Output the (X, Y) coordinate of the center of the cell containing the given text.  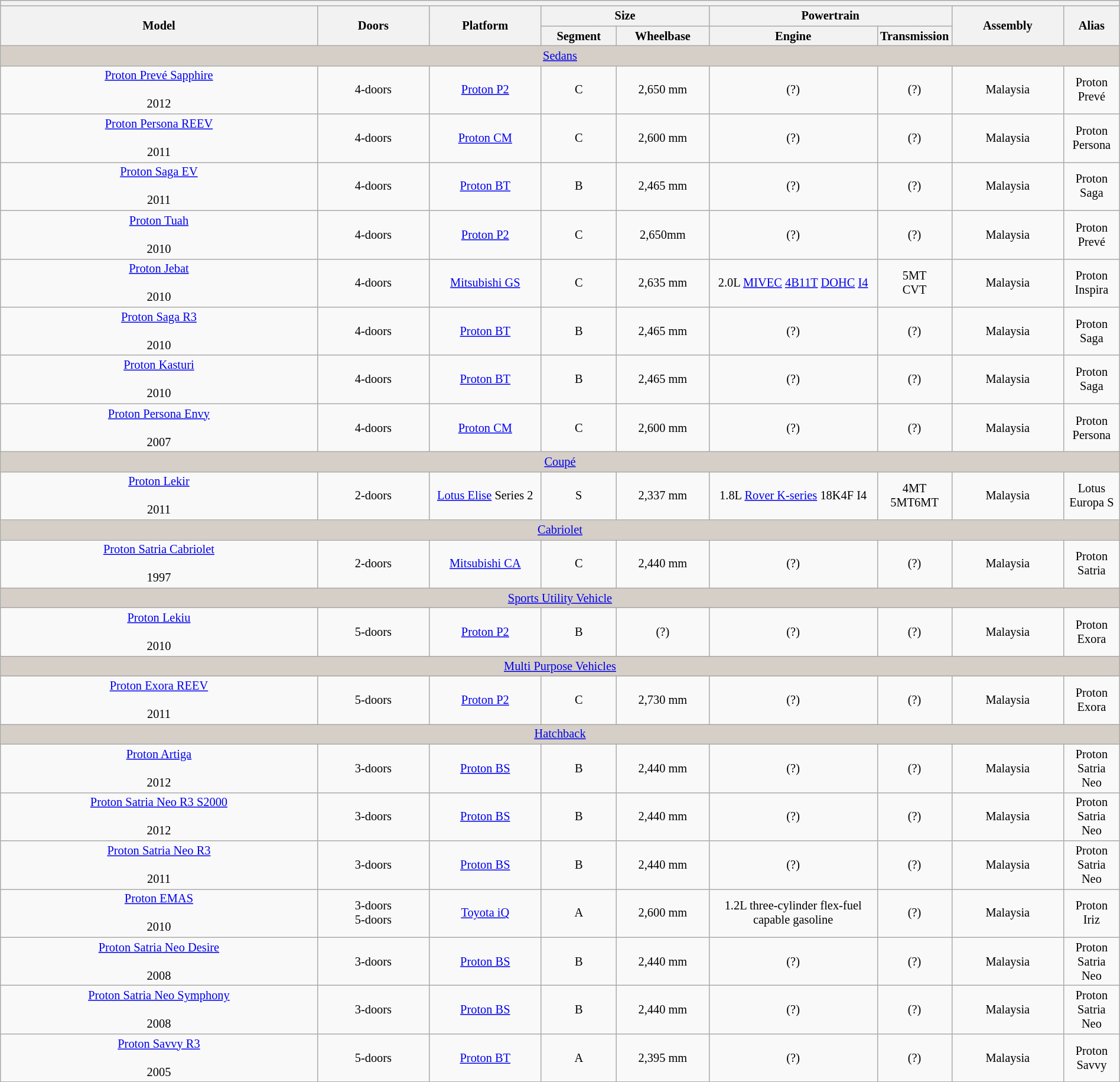
2,635 mm (663, 283)
Segment (579, 36)
Proton Savvy (1092, 1058)
Proton Inspira (1092, 283)
Sedans (560, 56)
Proton EMAS2010 (159, 913)
Proton Satria Neo Desire2008 (159, 961)
Proton Artiga2012 (159, 768)
2,337 mm (663, 496)
Toyota iQ (486, 913)
Lotus Europa S (1092, 496)
Mitsubishi GS (486, 283)
Proton Saga EV2011 (159, 186)
Alias (1092, 26)
Proton Lekir2011 (159, 496)
2,650 mm (663, 90)
Proton Iriz (1092, 913)
Mitsubishi CA (486, 564)
Multi Purpose Vehicles (560, 666)
Powertrain (831, 16)
Proton Prevé Sapphire2012 (159, 90)
Wheelbase (663, 36)
Proton Satria (1092, 564)
Cabriolet (560, 530)
Proton Satria Cabriolet1997 (159, 564)
Coupé (560, 462)
4MT5MT6MT (914, 496)
Proton Satria Neo Symphony2008 (159, 1009)
Proton Jebat 2010 (159, 283)
Transmission (914, 36)
Proton Kasturi2010 (159, 379)
Size (625, 16)
Hatchback (560, 734)
1.2L three-cylinder flex-fuel capable gasoline (793, 913)
1.8L Rover K-series 18K4F I4 (793, 496)
2.0L MIVEC 4B11T DOHC I4 (793, 283)
Engine (793, 36)
3-doors5-doors (373, 913)
Proton Lekiu2010 (159, 632)
Proton Exora REEV2011 (159, 700)
Lotus Elise Series 2 (486, 496)
Sports Utility Vehicle (560, 598)
Proton Persona REEV2011 (159, 138)
Proton Satria Neo R3 S20002012 (159, 817)
Proton Savvy R32005 (159, 1058)
Proton Satria Neo R32011 (159, 865)
Platform (486, 26)
2,395 mm (663, 1058)
Proton Saga R32010 (159, 331)
Proton Tuah2010 (159, 235)
Proton Persona Envy2007 (159, 428)
2,730 mm (663, 700)
2,650mm (663, 235)
Assembly (1008, 26)
Doors (373, 26)
S (579, 496)
5MTCVT (914, 283)
Model (159, 26)
